Output the [x, y] coordinate of the center of the cell containing the given text.  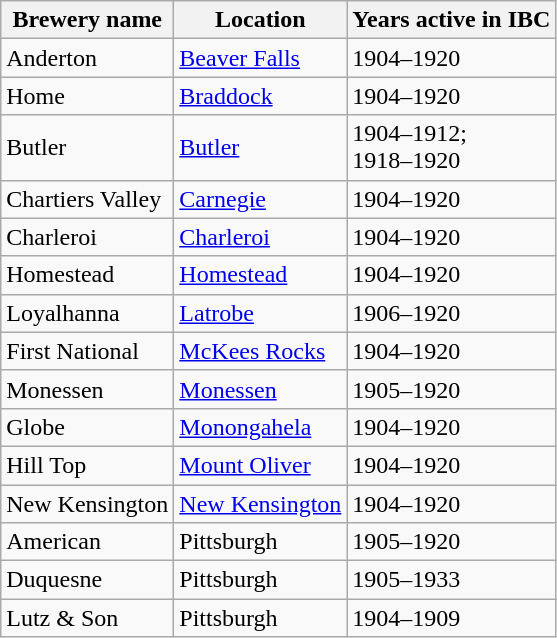
Loyalhanna [88, 313]
Monongahela [260, 427]
1906–1920 [452, 313]
McKees Rocks [260, 351]
American [88, 542]
Duquesne [88, 580]
1904–1909 [452, 618]
Carnegie [260, 199]
Latrobe [260, 313]
1905–1933 [452, 580]
Years active in IBC [452, 20]
First National [88, 351]
Braddock [260, 96]
Chartiers Valley [88, 199]
Brewery name [88, 20]
Location [260, 20]
1904–1912;1918–1920 [452, 148]
Globe [88, 427]
Home [88, 96]
Mount Oliver [260, 465]
Lutz & Son [88, 618]
Anderton [88, 58]
Hill Top [88, 465]
Beaver Falls [260, 58]
